Scan for the cell matching the given text and deliver its [x, y] coordinate at center. 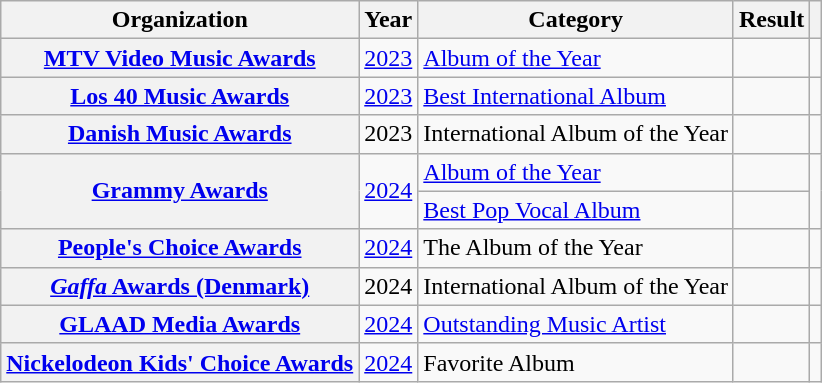
Nickelodeon Kids' Choice Awards [180, 362]
GLAAD Media Awards [180, 324]
Organization [180, 20]
Danish Music Awards [180, 134]
Best International Album [576, 96]
Outstanding Music Artist [576, 324]
Gaffa Awards (Denmark) [180, 286]
Result [771, 20]
Los 40 Music Awards [180, 96]
Favorite Album [576, 362]
Best Pop Vocal Album [576, 210]
Grammy Awards [180, 191]
The Album of the Year [576, 248]
Year [388, 20]
People's Choice Awards [180, 248]
Category [576, 20]
MTV Video Music Awards [180, 58]
